Pinpoint the cell where the given text exists, returning its (x, y) midpoint coordinate. 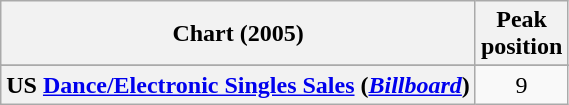
Peakposition (521, 34)
Chart (2005) (238, 34)
US Dance/Electronic Singles Sales (Billboard) (238, 85)
9 (521, 85)
